For the text-containing cell, return its midpoint in [x, y] coordinate format. 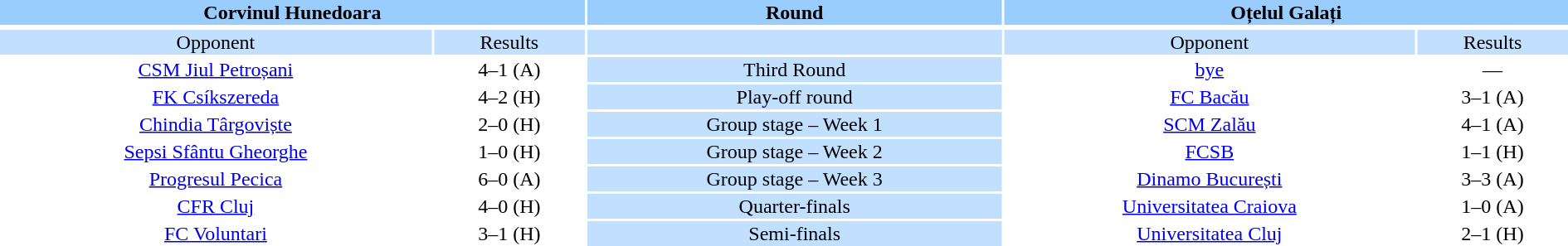
1–1 (H) [1493, 152]
Semi-finals [795, 234]
— [1493, 70]
Third Round [795, 70]
6–0 (A) [509, 179]
3–1 (H) [509, 234]
1–0 (A) [1493, 206]
CSM Jiul Petroșani [216, 70]
FK Csíkszereda [216, 97]
Quarter-finals [795, 206]
Universitatea Cluj [1210, 234]
Sepsi Sfântu Gheorghe [216, 152]
3–1 (A) [1493, 97]
bye [1210, 70]
Group stage – Week 2 [795, 152]
2–1 (H) [1493, 234]
SCM Zalău [1210, 124]
1–0 (H) [509, 152]
Corvinul Hunedoara [292, 12]
4–2 (H) [509, 97]
FC Voluntari [216, 234]
2–0 (H) [509, 124]
Dinamo București [1210, 179]
Play-off round [795, 97]
Chindia Târgoviște [216, 124]
Round [795, 12]
CFR Cluj [216, 206]
Group stage – Week 3 [795, 179]
Oțelul Galați [1286, 12]
4–0 (H) [509, 206]
Group stage – Week 1 [795, 124]
FC Bacău [1210, 97]
3–3 (A) [1493, 179]
Universitatea Craiova [1210, 206]
FCSB [1210, 152]
Progresul Pecica [216, 179]
